Return (x, y) of the center of cell containing provided text 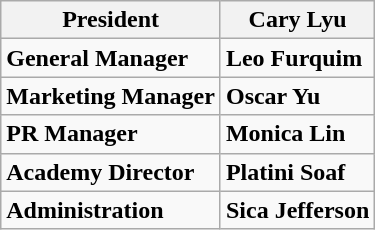
Cary Lyu (297, 20)
Sica Jefferson (297, 210)
Leo Furquim (297, 58)
President (111, 20)
Marketing Manager (111, 96)
General Manager (111, 58)
Academy Director (111, 172)
PR Manager (111, 134)
Platini Soaf (297, 172)
Administration (111, 210)
Oscar Yu (297, 96)
Monica Lin (297, 134)
